Search for the cell housing the specified text and yield its [x, y] center coordinate. 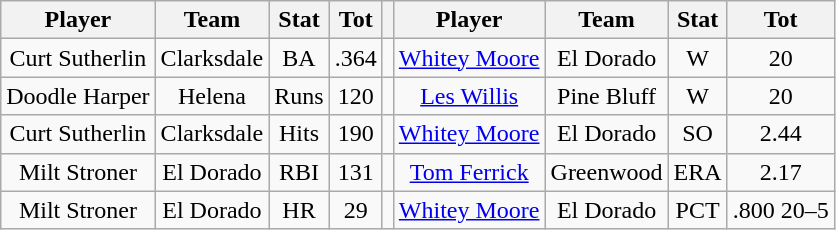
RBI [299, 172]
HR [299, 210]
2.17 [780, 172]
Greenwood [606, 172]
SO [698, 134]
190 [356, 134]
Les Willis [469, 96]
Runs [299, 96]
Pine Bluff [606, 96]
.800 20–5 [780, 210]
ERA [698, 172]
Tom Ferrick [469, 172]
Hits [299, 134]
2.44 [780, 134]
120 [356, 96]
BA [299, 58]
PCT [698, 210]
131 [356, 172]
29 [356, 210]
Doodle Harper [78, 96]
Helena [212, 96]
.364 [356, 58]
